Find where the given text appears and provide that cell's center as (x, y) coordinate. 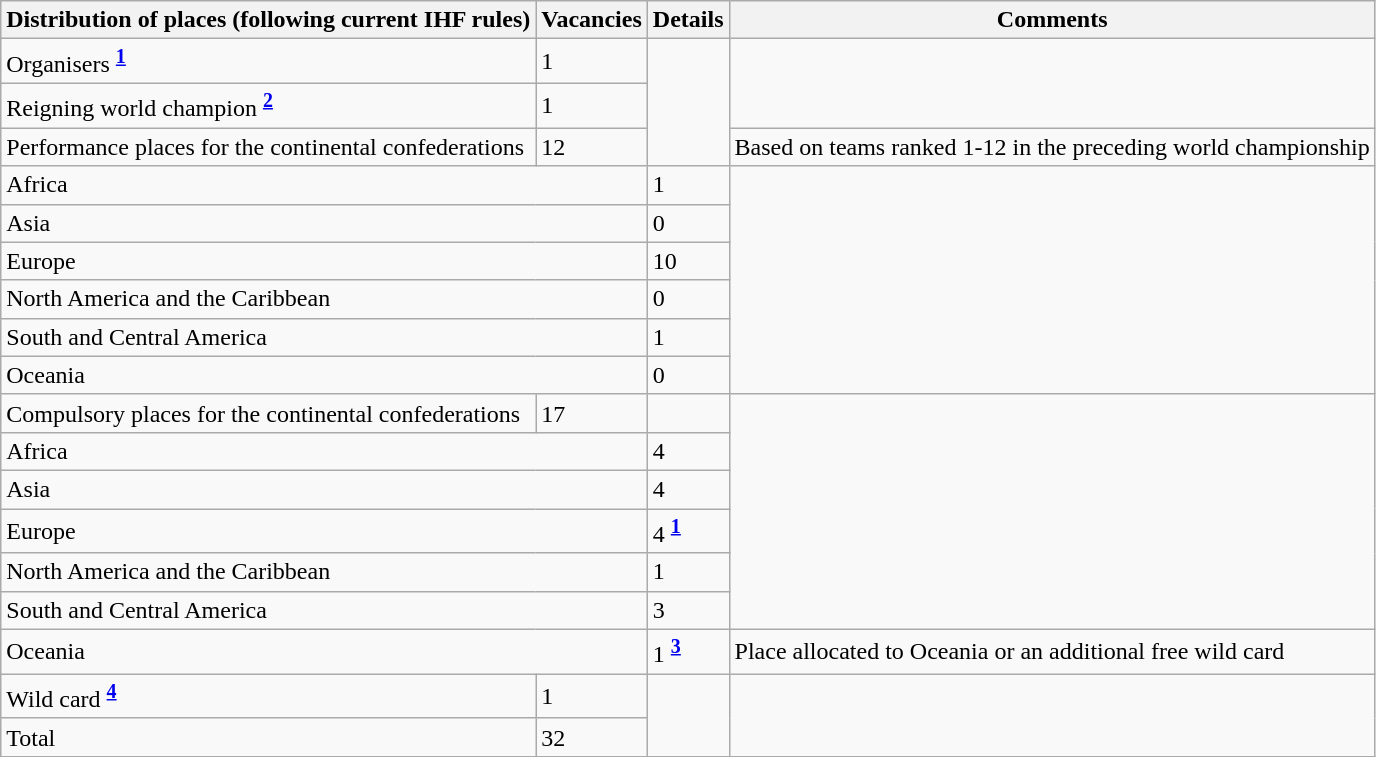
Distribution of places (following current IHF rules) (268, 20)
4 1 (688, 532)
Comments (1052, 20)
Total (268, 737)
Organisers 1 (268, 62)
Details (688, 20)
12 (592, 147)
Reigning world champion 2 (268, 106)
Based on teams ranked 1-12 in the preceding world championship (1052, 147)
Wild card 4 (268, 696)
Compulsory places for the continental confederations (268, 413)
1 3 (688, 652)
Vacancies (592, 20)
Place allocated to Oceania or an additional free wild card (1052, 652)
3 (688, 610)
32 (592, 737)
Performance places for the continental confederations (268, 147)
10 (688, 261)
17 (592, 413)
